Output the [x, y] coordinate of the center of the cell containing the given text.  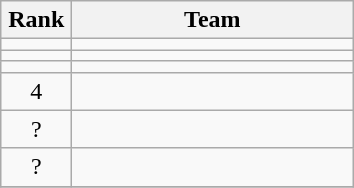
Rank [36, 20]
4 [36, 91]
Team [212, 20]
